Pinpoint the cell where the given text exists, returning its (x, y) midpoint coordinate. 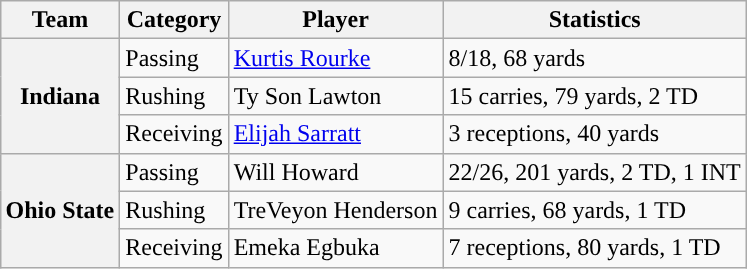
Team (60, 20)
9 carries, 68 yards, 1 TD (594, 210)
15 carries, 79 yards, 2 TD (594, 96)
Will Howard (336, 172)
Category (174, 20)
8/18, 68 yards (594, 58)
Kurtis Rourke (336, 58)
22/26, 201 yards, 2 TD, 1 INT (594, 172)
Emeka Egbuka (336, 248)
TreVeyon Henderson (336, 210)
Elijah Sarratt (336, 134)
3 receptions, 40 yards (594, 134)
Ty Son Lawton (336, 96)
Ohio State (60, 210)
Indiana (60, 96)
Statistics (594, 20)
Player (336, 20)
7 receptions, 80 yards, 1 TD (594, 248)
